Locate the cell with the specified text and output its [x, y] center coordinate. 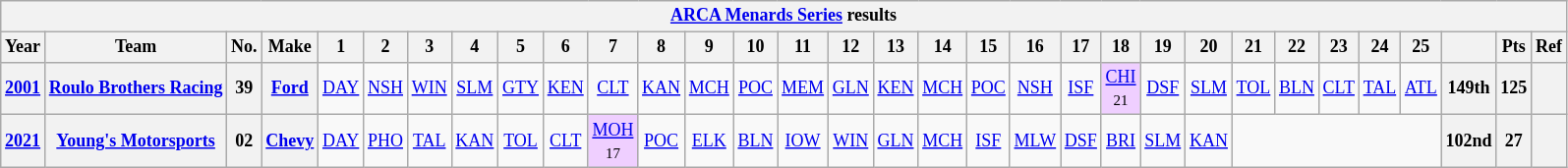
27 [1514, 141]
MEM [803, 88]
13 [896, 47]
22 [1298, 47]
2001 [24, 88]
19 [1163, 47]
Ford [290, 88]
02 [244, 141]
MLW [1034, 141]
23 [1339, 47]
9 [709, 47]
GTY [521, 88]
Young's Motorsports [136, 141]
12 [850, 47]
8 [662, 47]
20 [1209, 47]
MOH17 [613, 141]
11 [803, 47]
Year [24, 47]
4 [475, 47]
10 [755, 47]
2 [385, 47]
3 [429, 47]
39 [244, 88]
IOW [803, 141]
24 [1379, 47]
Team [136, 47]
21 [1252, 47]
ARCA Menards Series results [784, 16]
Roulo Brothers Racing [136, 88]
14 [943, 47]
No. [244, 47]
5 [521, 47]
15 [989, 47]
Ref [1549, 47]
6 [565, 47]
2021 [24, 141]
Make [290, 47]
Pts [1514, 47]
16 [1034, 47]
102nd [1469, 141]
BRI [1121, 141]
ATL [1422, 88]
149th [1469, 88]
Chevy [290, 141]
18 [1121, 47]
ELK [709, 141]
7 [613, 47]
1 [341, 47]
125 [1514, 88]
17 [1081, 47]
CHI21 [1121, 88]
PHO [385, 141]
25 [1422, 47]
